Output the [x, y] coordinate of the center of the cell containing the given text.  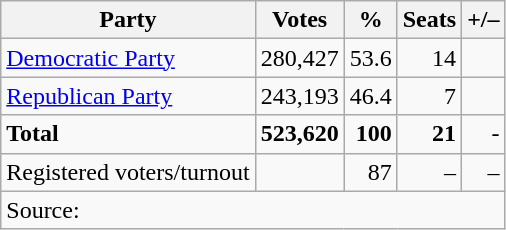
Total [128, 134]
% [370, 20]
53.6 [370, 58]
87 [370, 172]
Registered voters/turnout [128, 172]
21 [429, 134]
46.4 [370, 96]
7 [429, 96]
- [484, 134]
Republican Party [128, 96]
523,620 [300, 134]
Votes [300, 20]
Democratic Party [128, 58]
14 [429, 58]
243,193 [300, 96]
Seats [429, 20]
280,427 [300, 58]
100 [370, 134]
Source: [253, 210]
+/– [484, 20]
Party [128, 20]
